Provide the [X, Y] coordinate of the cell's center where the given text is located.  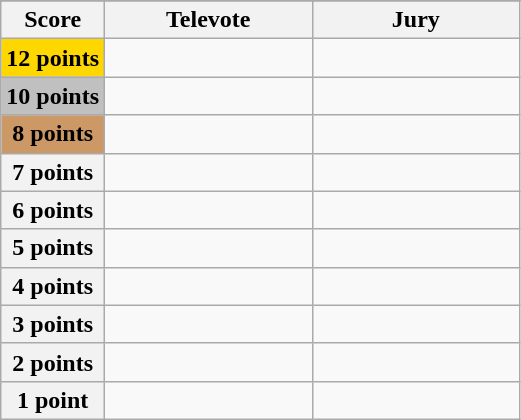
Score [53, 20]
5 points [53, 248]
8 points [53, 134]
10 points [53, 96]
1 point [53, 400]
6 points [53, 210]
3 points [53, 324]
Jury [416, 20]
7 points [53, 172]
Televote [209, 20]
2 points [53, 362]
4 points [53, 286]
12 points [53, 58]
